Identify which cell holds the provided text, then report its (X, Y) central coordinate. 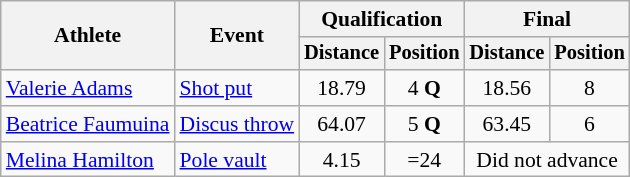
64.07 (342, 124)
Athlete (88, 36)
Shot put (238, 88)
4 Q (424, 88)
6 (589, 124)
18.79 (342, 88)
18.56 (506, 88)
Discus throw (238, 124)
Event (238, 36)
Final (546, 19)
Qualification (382, 19)
Beatrice Faumuina (88, 124)
Valerie Adams (88, 88)
5 Q (424, 124)
63.45 (506, 124)
8 (589, 88)
